Detect which cell encompasses the target text, then output its (X, Y) center coordinate. 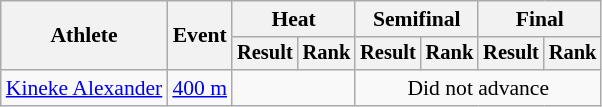
Semifinal (416, 19)
Athlete (84, 36)
400 m (200, 88)
Heat (294, 19)
Kineke Alexander (84, 88)
Final (540, 19)
Did not advance (478, 88)
Event (200, 36)
